Find where the given text appears and provide that cell's center as [X, Y] coordinate. 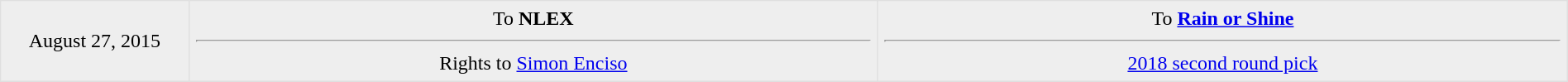
To Rain or Shine2018 second round pick [1223, 41]
August 27, 2015 [94, 41]
To NLEXRights to Simon Enciso [533, 41]
